Return the [X, Y] coordinate for the center point of the cell that contains the specified text.  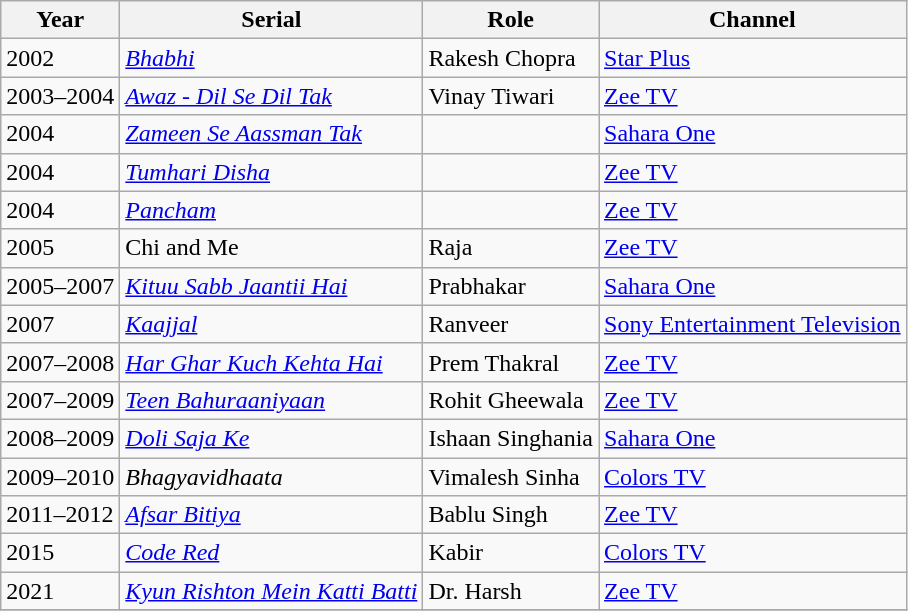
Awaz - Dil Se Dil Tak [272, 96]
Sony Entertainment Television [753, 324]
Vinay Tiwari [511, 96]
Teen Bahuraaniyaan [272, 400]
Tumhari Disha [272, 172]
Afsar Bitiya [272, 515]
Kaajjal [272, 324]
Doli Saja Ke [272, 438]
Zameen Se Aassman Tak [272, 134]
Pancham [272, 210]
Star Plus [753, 58]
Har Ghar Kuch Kehta Hai [272, 362]
2007–2009 [60, 400]
2021 [60, 591]
Kyun Rishton Mein Katti Batti [272, 591]
Bhagyavidhaata [272, 477]
2015 [60, 553]
Bhabhi [272, 58]
Role [511, 20]
2007 [60, 324]
2003–2004 [60, 96]
Ishaan Singhania [511, 438]
Code Red [272, 553]
Dr. Harsh [511, 591]
Channel [753, 20]
Ranveer [511, 324]
2009–2010 [60, 477]
Prabhakar [511, 286]
Raja [511, 248]
Prem Thakral [511, 362]
Bablu Singh [511, 515]
Chi and Me [272, 248]
2011–2012 [60, 515]
Kituu Sabb Jaantii Hai [272, 286]
Rakesh Chopra [511, 58]
Serial [272, 20]
2008–2009 [60, 438]
Rohit Gheewala [511, 400]
Kabir [511, 553]
Year [60, 20]
Vimalesh Sinha [511, 477]
2005 [60, 248]
2007–2008 [60, 362]
2002 [60, 58]
2005–2007 [60, 286]
